Pinpoint the cell where the given text exists, returning its (X, Y) midpoint coordinate. 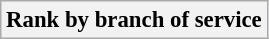
Rank by branch of service (134, 20)
